Find where the given text appears and provide that cell's center as [x, y] coordinate. 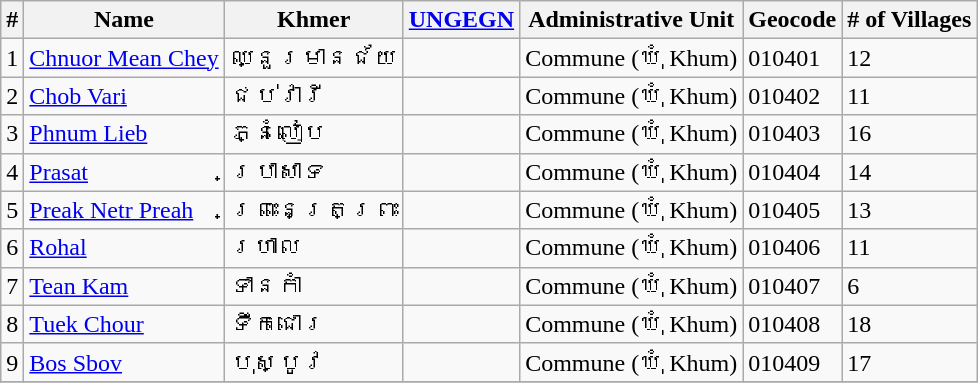
3 [12, 134]
ឈ្នួរមានជ័យ [314, 58]
010402 [792, 96]
9 [12, 362]
17 [910, 362]
ប្រាសាទ [314, 172]
Administrative Unit [632, 20]
Tuek Chour [124, 324]
ទឹកជោរ [314, 324]
7 [12, 286]
Phnum Lieb [124, 134]
8 [12, 324]
010404 [792, 172]
Geocode [792, 20]
14 [910, 172]
18 [910, 324]
Name [124, 20]
1 [12, 58]
5 [12, 210]
12 [910, 58]
Prasat [124, 172]
010405 [792, 210]
Chob Vari [124, 96]
ព្រះនេត្រព្រះ [314, 210]
2 [12, 96]
010401 [792, 58]
Khmer [314, 20]
010406 [792, 248]
010408 [792, 324]
010407 [792, 286]
UNGEGN [461, 20]
13 [910, 210]
បុស្បូវ [314, 362]
ទានកាំ [314, 286]
រហាល [314, 248]
# [12, 20]
010409 [792, 362]
010403 [792, 134]
Bos Sbov [124, 362]
Rohal [124, 248]
Preak Netr Preah [124, 210]
Chnuor Mean Chey [124, 58]
16 [910, 134]
4 [12, 172]
# of Villages [910, 20]
ជប់វារី [314, 96]
ភ្នំលៀប [314, 134]
Tean Kam [124, 286]
